Determine the (X, Y) coordinate at the center of the cell enclosing the given text.  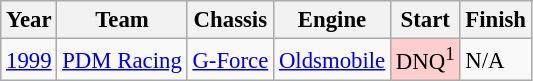
Oldsmobile (332, 60)
DNQ1 (426, 60)
1999 (29, 60)
Engine (332, 20)
G-Force (230, 60)
Team (122, 20)
Start (426, 20)
Finish (496, 20)
N/A (496, 60)
PDM Racing (122, 60)
Year (29, 20)
Chassis (230, 20)
